Identify which cell holds the provided text, then report its (x, y) central coordinate. 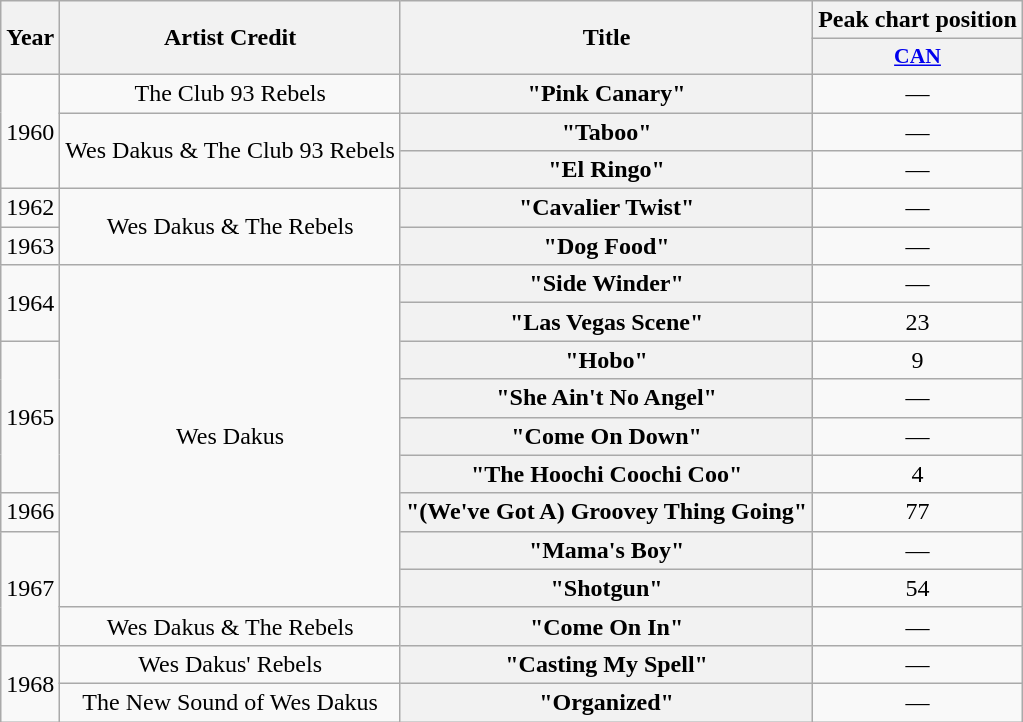
1963 (30, 246)
"Side Winder" (606, 284)
"(We've Got A) Groovey Thing Going" (606, 512)
The Club 93 Rebels (230, 93)
Title (606, 38)
1960 (30, 131)
1968 (30, 683)
1966 (30, 512)
1965 (30, 417)
Wes Dakus' Rebels (230, 664)
"Dog Food" (606, 246)
"Come On Down" (606, 436)
"Cavalier Twist" (606, 208)
CAN (918, 57)
9 (918, 360)
Wes Dakus & The Club 93 Rebels (230, 150)
Artist Credit (230, 38)
1967 (30, 588)
Year (30, 38)
23 (918, 322)
"Organized" (606, 702)
"Casting My Spell" (606, 664)
"She Ain't No Angel" (606, 398)
"Mama's Boy" (606, 550)
77 (918, 512)
Wes Dakus (230, 436)
"Taboo" (606, 131)
4 (918, 474)
1962 (30, 208)
"Las Vegas Scene" (606, 322)
1964 (30, 303)
"El Ringo" (606, 170)
"Shotgun" (606, 588)
The New Sound of Wes Dakus (230, 702)
54 (918, 588)
"The Hoochi Coochi Coo" (606, 474)
Peak chart position (918, 20)
"Hobo" (606, 360)
"Pink Canary" (606, 93)
"Come On In" (606, 626)
